Output the (x, y) coordinate of the center of the cell containing the given text.  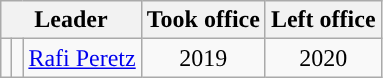
2019 (203, 58)
Left office (323, 20)
Rafi Peretz (82, 58)
Took office (203, 20)
Leader (71, 20)
2020 (323, 58)
